Output the [X, Y] coordinate of the center of the cell containing the given text.  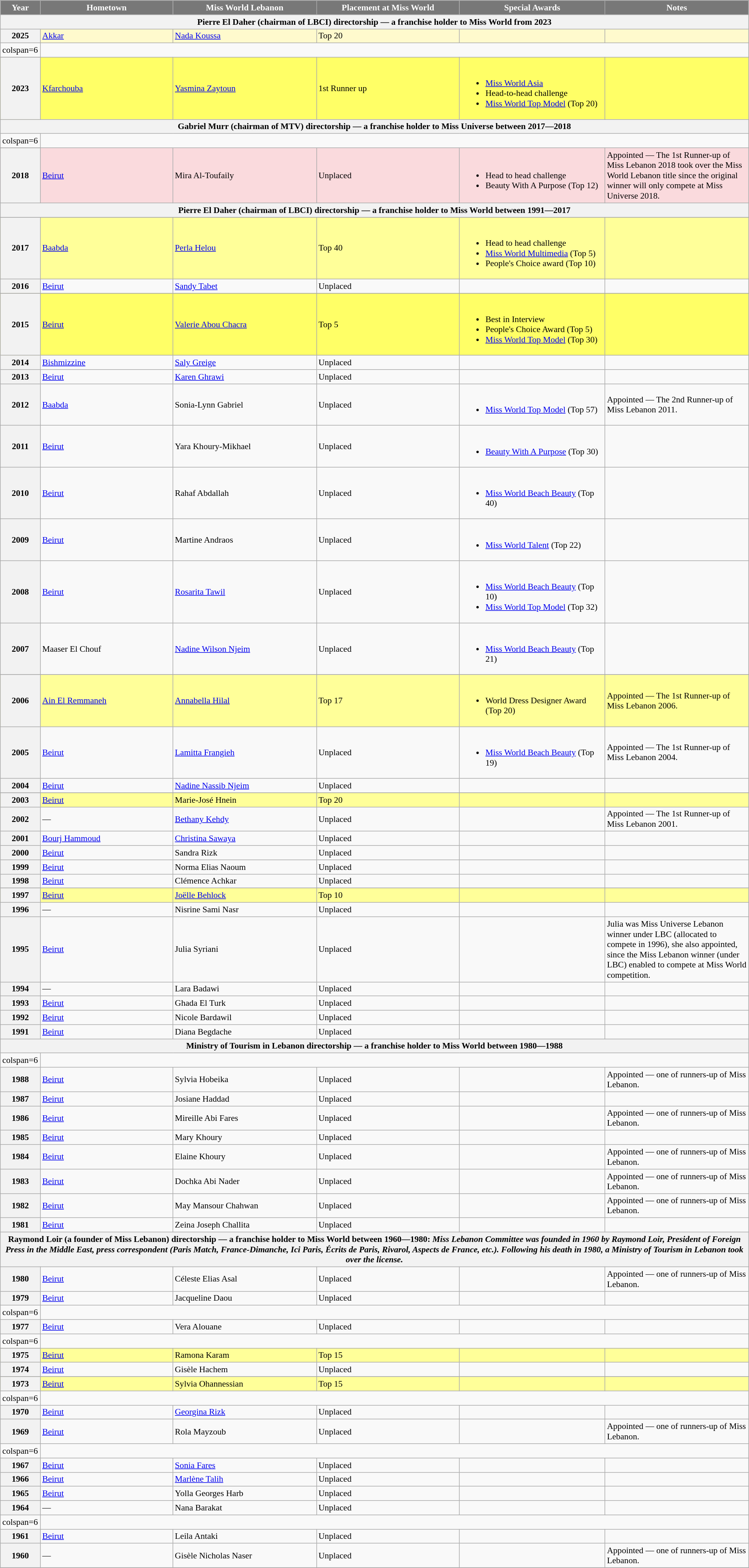
1965 [20, 1494]
Top 40 [388, 248]
1982 [20, 1206]
1974 [20, 1370]
1970 [20, 1413]
Head to head challengeBeauty With A Purpose (Top 12) [532, 175]
Elaine Khoury [244, 1157]
Miss World Top Model (Top 57) [532, 405]
World Dress Designer Award (Top 20) [532, 701]
Sonia-Lynn Gabriel [244, 405]
Nada Koussa [244, 36]
Miss World Lebanon [244, 8]
Lamitta Frangieh [244, 752]
Diana Begdache [244, 1032]
2012 [20, 405]
Akkar [107, 36]
1999 [20, 867]
2005 [20, 752]
2002 [20, 819]
1967 [20, 1465]
Marlène Talih [244, 1480]
1997 [20, 895]
Perla Helou [244, 248]
Miss World AsiaHead-to-head challengeMiss World Top Model (Top 20) [532, 89]
2013 [20, 377]
1983 [20, 1181]
Julia Syriani [244, 949]
Nana Barakat [244, 1508]
2004 [20, 786]
Bourj Hammoud [107, 839]
Ramona Karam [244, 1355]
Clémence Achkar [244, 882]
2011 [20, 446]
1996 [20, 910]
Pierre El Daher (chairman of LBCI) directorship — a franchise holder to Miss World between 1991―2017 [375, 210]
Rahaf Abdallah [244, 493]
Top 10 [388, 895]
Ministry of Tourism in Lebanon directorship — a franchise holder to Miss World between 1980―1988 [375, 1046]
Appointed — The 1st Runner-up of Miss Lebanon 2001. [677, 819]
1961 [20, 1536]
Best in InterviewPeople's Choice Award (Top 5)Miss World Top Model (Top 30) [532, 324]
Martine Andraos [244, 540]
2025 [20, 36]
Saly Greige [244, 363]
Sylvia Hobeika [244, 1080]
2016 [20, 287]
Miss World Beach Beauty (Top 10)Miss World Top Model (Top 32) [532, 592]
Miss World Beach Beauty (Top 19) [532, 752]
2009 [20, 540]
Notes [677, 8]
Dochka Abi Nader [244, 1181]
Nadine Wilson Njeim [244, 649]
2018 [20, 175]
Yara Khoury-Mikhael [244, 446]
1985 [20, 1138]
Gabriel Murr (chairman of MTV) directorship — a franchise holder to Miss Universe between 2017―2018 [375, 127]
1988 [20, 1080]
2007 [20, 649]
Miss World Beach Beauty (Top 21) [532, 649]
Head to head challengeMiss World Multimedia (Top 5)People's Choice award (Top 10) [532, 248]
Bethany Kehdy [244, 819]
Marie-José Hnein [244, 800]
1992 [20, 1018]
1984 [20, 1157]
Miss World Beach Beauty (Top 40) [532, 493]
Pierre El Daher (chairman of LBCI) directorship — a franchise holder to Miss World from 2023 [375, 22]
1991 [20, 1032]
Karen Ghrawi [244, 377]
Sandy Tabet [244, 287]
2017 [20, 248]
1980 [20, 1279]
Joëlle Behlock [244, 895]
2000 [20, 853]
Kfarchouba [107, 89]
Year [20, 8]
1981 [20, 1225]
1995 [20, 949]
Sandra Rizk [244, 853]
Nisrine Sami Nasr [244, 910]
Jacqueline Daou [244, 1299]
2001 [20, 839]
1960 [20, 1556]
1973 [20, 1384]
Annabella Hilal [244, 701]
Rosarita Tawil [244, 592]
1966 [20, 1480]
Lara Badawi [244, 989]
Norma Elias Naoum [244, 867]
Valerie Abou Chacra [244, 324]
Ghada El Turk [244, 1003]
2003 [20, 800]
1998 [20, 882]
1975 [20, 1355]
Maaser El Chouf [107, 649]
1969 [20, 1431]
Top 17 [388, 701]
2008 [20, 592]
Appointed — The 1st Runner-up of Miss Lebanon 2004. [677, 752]
Sylvia Ohannessian [244, 1384]
2023 [20, 89]
Sonia Fares [244, 1465]
Mira Al-Toufaily [244, 175]
1977 [20, 1327]
Josiane Haddad [244, 1099]
1994 [20, 989]
Appointed — The 2nd Runner-up of Miss Lebanon 2011. [677, 405]
2010 [20, 493]
Mary Khoury [244, 1138]
Beauty With A Purpose (Top 30) [532, 446]
Mireille Abi Fares [244, 1118]
May Mansour Chahwan [244, 1206]
Leila Antaki [244, 1536]
1986 [20, 1118]
Georgina Rizk [244, 1413]
Christina Sawaya [244, 839]
1993 [20, 1003]
2006 [20, 701]
Ain El Remmaneh [107, 701]
Nicole Bardawil [244, 1018]
Miss World Talent (Top 22) [532, 540]
Yasmina Zaytoun [244, 89]
Céleste Elias Asal [244, 1279]
Bishmizzine [107, 363]
Nadine Nassib Njeim [244, 786]
1987 [20, 1099]
Gisèle Nicholas Naser [244, 1556]
Placement at Miss World [388, 8]
Gisèle Hachem [244, 1370]
Top 5 [388, 324]
1979 [20, 1299]
Zeina Joseph Challita [244, 1225]
Rola Mayzoub [244, 1431]
1st Runner up [388, 89]
Yolla Georges Harb [244, 1494]
Hometown [107, 8]
2015 [20, 324]
2014 [20, 363]
Appointed — The 1st Runner-up of Miss Lebanon 2006. [677, 701]
1964 [20, 1508]
Special Awards [532, 8]
Vera Alouane [244, 1327]
